Return (x, y) of the center of cell containing provided text 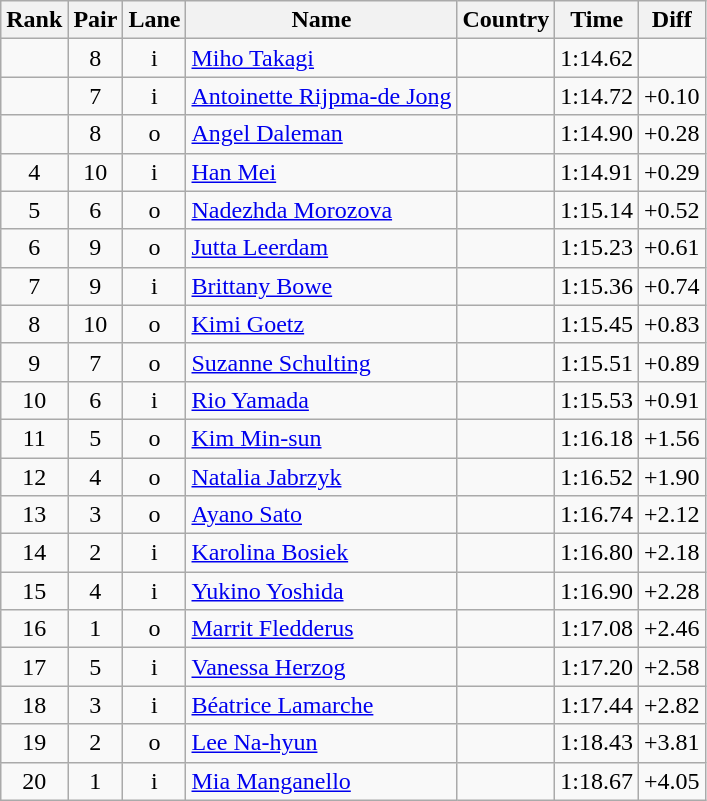
Lane (154, 20)
Rank (34, 20)
1:14.72 (597, 96)
Han Mei (322, 172)
Angel Daleman (322, 134)
1:16.80 (597, 553)
+2.46 (672, 629)
1:15.23 (597, 248)
12 (34, 477)
20 (34, 781)
+0.74 (672, 286)
+0.29 (672, 172)
1:18.43 (597, 743)
1:15.14 (597, 210)
1:17.20 (597, 667)
+2.28 (672, 591)
Country (506, 20)
1:17.08 (597, 629)
+0.83 (672, 324)
+1.56 (672, 438)
+0.28 (672, 134)
Time (597, 20)
+2.12 (672, 515)
Karolina Bosiek (322, 553)
13 (34, 515)
+2.82 (672, 705)
1:17.44 (597, 705)
+4.05 (672, 781)
1:15.45 (597, 324)
Rio Yamada (322, 400)
11 (34, 438)
15 (34, 591)
1:14.90 (597, 134)
Suzanne Schulting (322, 362)
+0.89 (672, 362)
Vanessa Herzog (322, 667)
+0.10 (672, 96)
1:14.62 (597, 58)
1:18.67 (597, 781)
Lee Na-hyun (322, 743)
14 (34, 553)
Antoinette Rijpma-de Jong (322, 96)
+0.61 (672, 248)
Béatrice Lamarche (322, 705)
1:14.91 (597, 172)
1:16.52 (597, 477)
Nadezhda Morozova (322, 210)
+3.81 (672, 743)
Brittany Bowe (322, 286)
Miho Takagi (322, 58)
Jutta Leerdam (322, 248)
Yukino Yoshida (322, 591)
+2.58 (672, 667)
Name (322, 20)
17 (34, 667)
Natalia Jabrzyk (322, 477)
Kimi Goetz (322, 324)
Marrit Fledderus (322, 629)
+0.91 (672, 400)
19 (34, 743)
1:16.90 (597, 591)
Diff (672, 20)
1:15.51 (597, 362)
+0.52 (672, 210)
1:16.74 (597, 515)
16 (34, 629)
1:15.36 (597, 286)
Kim Min-sun (322, 438)
+2.18 (672, 553)
1:15.53 (597, 400)
Ayano Sato (322, 515)
Pair (96, 20)
18 (34, 705)
+1.90 (672, 477)
Mia Manganello (322, 781)
1:16.18 (597, 438)
